Return (X, Y) of the center of cell containing provided text 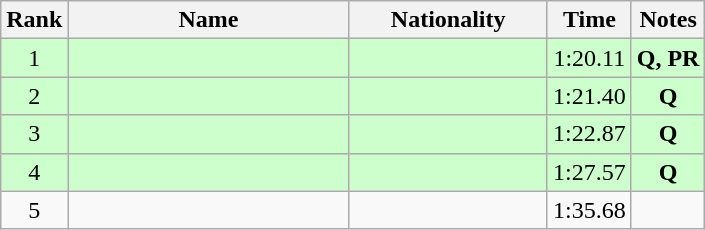
Name (208, 20)
Time (589, 20)
3 (34, 134)
1:35.68 (589, 210)
1:27.57 (589, 172)
1:21.40 (589, 96)
Rank (34, 20)
2 (34, 96)
5 (34, 210)
1:22.87 (589, 134)
1:20.11 (589, 58)
Notes (668, 20)
Q, PR (668, 58)
1 (34, 58)
4 (34, 172)
Nationality (448, 20)
